Identify which cell holds the provided text, then report its (X, Y) central coordinate. 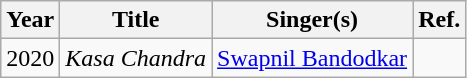
Swapnil Bandodkar (312, 58)
Year (30, 20)
Singer(s) (312, 20)
2020 (30, 58)
Title (136, 20)
Kasa Chandra (136, 58)
Ref. (440, 20)
